For the text-containing cell, return its midpoint in [X, Y] coordinate format. 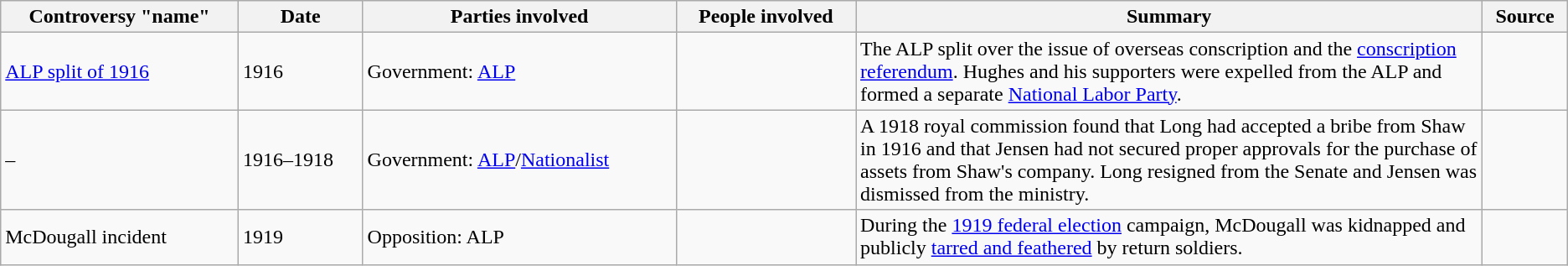
Controversy "name" [120, 17]
Source [1525, 17]
McDougall incident [120, 237]
Government: ALP/Nationalist [519, 159]
1916 [300, 71]
Parties involved [519, 17]
– [120, 159]
1919 [300, 237]
Date [300, 17]
During the 1919 federal election campaign, McDougall was kidnapped and publicly tarred and feathered by return soldiers. [1169, 237]
Government: ALP [519, 71]
ALP split of 1916 [120, 71]
Summary [1169, 17]
People involved [766, 17]
Opposition: ALP [519, 237]
1916–1918 [300, 159]
